Return (x, y) of the center of cell containing provided text 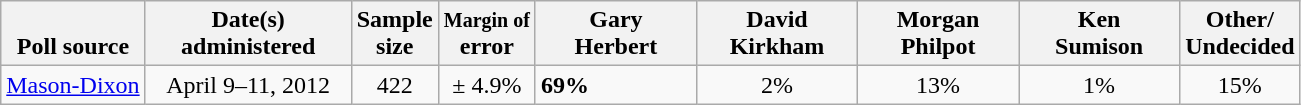
15% (1240, 85)
Margin oferror (486, 34)
Poll source (73, 34)
DavidKirkham (776, 34)
± 4.9% (486, 85)
Date(s)administered (248, 34)
Mason-Dixon (73, 85)
69% (616, 85)
GaryHerbert (616, 34)
Samplesize (394, 34)
1% (1100, 85)
MorganPhilpot (938, 34)
April 9–11, 2012 (248, 85)
Other/Undecided (1240, 34)
2% (776, 85)
KenSumison (1100, 34)
13% (938, 85)
422 (394, 85)
